Detect which cell encompasses the target text, then output its (X, Y) center coordinate. 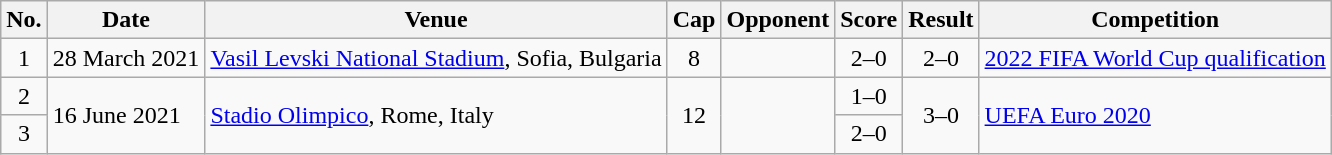
3–0 (941, 115)
UEFA Euro 2020 (1155, 115)
Score (869, 20)
2022 FIFA World Cup qualification (1155, 58)
No. (24, 20)
Stadio Olimpico, Rome, Italy (436, 115)
3 (24, 134)
16 June 2021 (126, 115)
Result (941, 20)
Cap (694, 20)
Competition (1155, 20)
28 March 2021 (126, 58)
Venue (436, 20)
1 (24, 58)
Opponent (778, 20)
2 (24, 96)
1–0 (869, 96)
Date (126, 20)
Vasil Levski National Stadium, Sofia, Bulgaria (436, 58)
8 (694, 58)
12 (694, 115)
